Identify which cell holds the provided text, then report its [x, y] central coordinate. 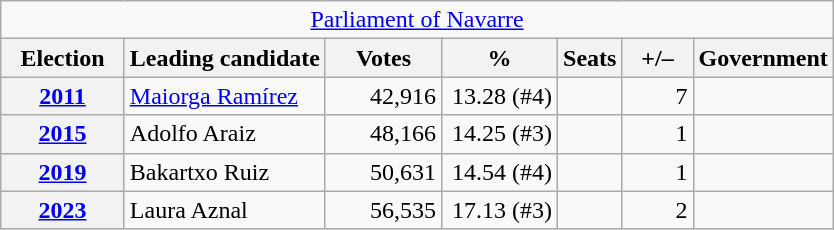
2019 [63, 172]
+/– [658, 58]
2011 [63, 96]
17.13 (#3) [499, 210]
Government [763, 58]
Maiorga Ramírez [224, 96]
2023 [63, 210]
Laura Aznal [224, 210]
50,631 [383, 172]
48,166 [383, 134]
% [499, 58]
56,535 [383, 210]
42,916 [383, 96]
Bakartxo Ruiz [224, 172]
13.28 (#4) [499, 96]
Adolfo Araiz [224, 134]
14.54 (#4) [499, 172]
Parliament of Navarre [418, 20]
Seats [590, 58]
2 [658, 210]
Votes [383, 58]
14.25 (#3) [499, 134]
7 [658, 96]
Leading candidate [224, 58]
2015 [63, 134]
Election [63, 58]
